Capture the cell that displays the provided text and extract its [x, y] central coordinate. 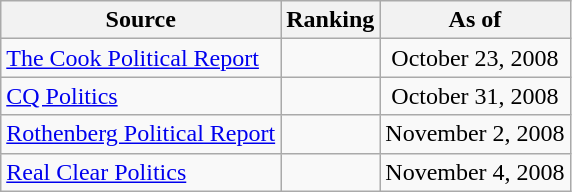
October 23, 2008 [475, 58]
Source [141, 20]
CQ Politics [141, 96]
Ranking [330, 20]
Real Clear Politics [141, 172]
As of [475, 20]
October 31, 2008 [475, 96]
Rothenberg Political Report [141, 134]
The Cook Political Report [141, 58]
November 2, 2008 [475, 134]
November 4, 2008 [475, 172]
